Capture the cell that displays the provided text and extract its [x, y] central coordinate. 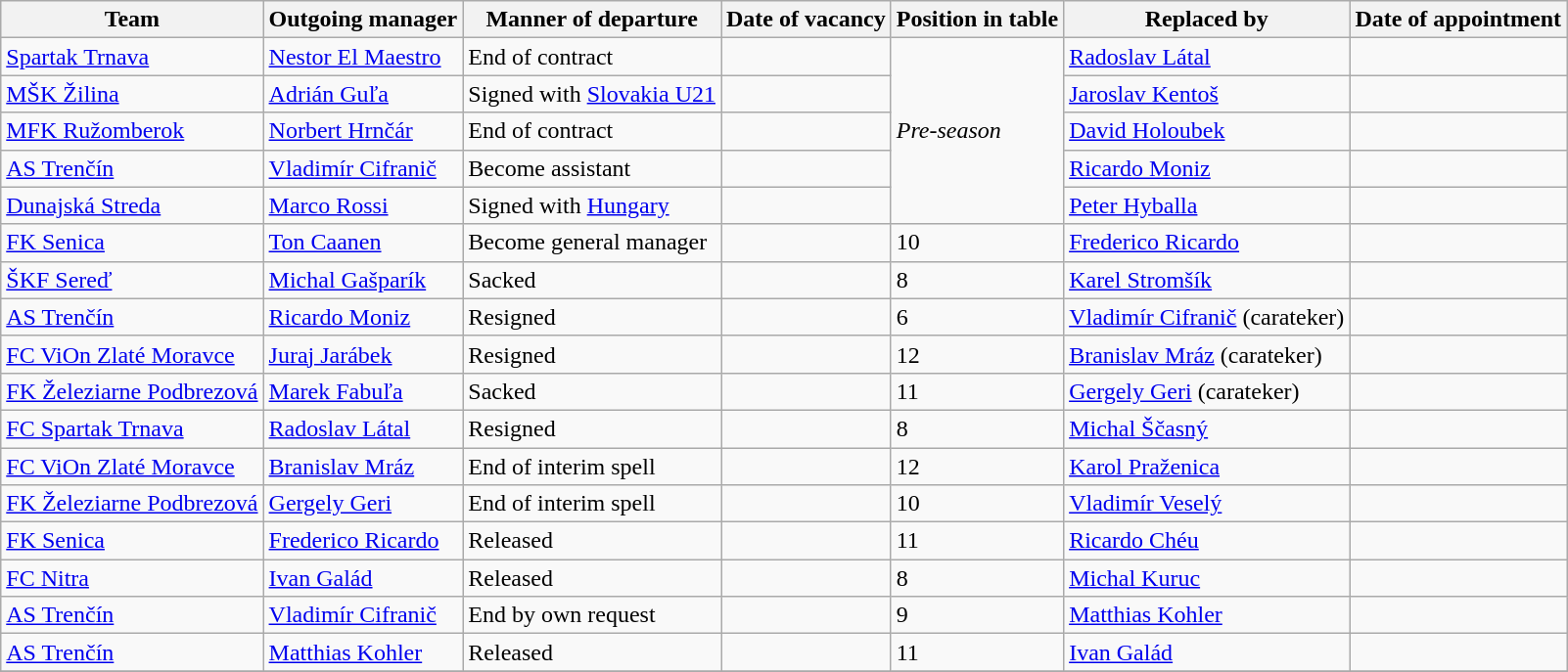
Branislav Mráz [363, 467]
FC Nitra [132, 578]
Position in table [977, 20]
Date of vacancy [806, 20]
MFK Ružomberok [132, 131]
Pre-season [977, 131]
Michal Kuruc [1207, 578]
Nestor El Maestro [363, 57]
Peter Hyballa [1207, 205]
Signed with Hungary [592, 205]
Gergely Geri [363, 504]
Date of appointment [1458, 20]
Juraj Jarábek [363, 354]
MŠK Žilina [132, 94]
Karol Praženica [1207, 467]
Team [132, 20]
Become general manager [592, 243]
Ton Caanen [363, 243]
David Holoubek [1207, 131]
9 [977, 615]
Spartak Trnava [132, 57]
Dunajská Streda [132, 205]
FC Spartak Trnava [132, 428]
ŠKF Sereď [132, 280]
Michal Gašparík [363, 280]
Signed with Slovakia U21 [592, 94]
Ricardo Chéu [1207, 541]
Branislav Mráz (carateker) [1207, 354]
Michal Ščasný [1207, 428]
Norbert Hrnčár [363, 131]
Vladimír Cifranič (carateker) [1207, 317]
Become assistant [592, 168]
6 [977, 317]
Karel Stromšík [1207, 280]
Outgoing manager [363, 20]
Vladimír Veselý [1207, 504]
Adrián Guľa [363, 94]
Replaced by [1207, 20]
Gergely Geri (carateker) [1207, 391]
Jaroslav Kentoš [1207, 94]
End by own request [592, 615]
Marco Rossi [363, 205]
Marek Fabuľa [363, 391]
Manner of departure [592, 20]
